Find where the given text appears and provide that cell's center as [x, y] coordinate. 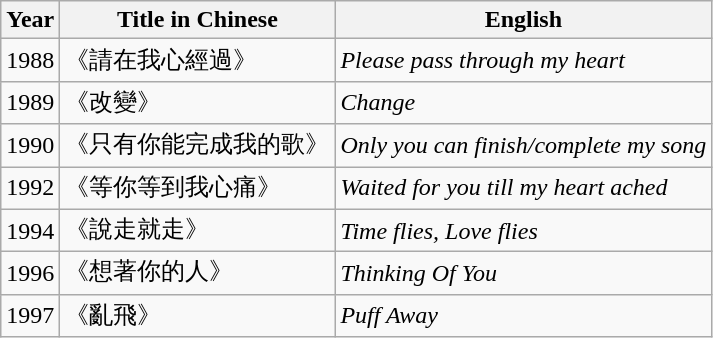
《改變》 [198, 102]
Title in Chinese [198, 20]
Time flies, Love flies [524, 230]
1992 [30, 188]
Only you can finish/complete my song [524, 146]
1988 [30, 60]
《想著你的人》 [198, 274]
1989 [30, 102]
《說走就走》 [198, 230]
1997 [30, 316]
English [524, 20]
Please pass through my heart [524, 60]
Change [524, 102]
1996 [30, 274]
《請在我心經過》 [198, 60]
Puff Away [524, 316]
1990 [30, 146]
1994 [30, 230]
《亂飛》 [198, 316]
《只有你能完成我的歌》 [198, 146]
Year [30, 20]
Waited for you till my heart ached [524, 188]
《等你等到我心痛》 [198, 188]
Thinking Of You [524, 274]
